Scan for the cell matching the given text and deliver its [X, Y] coordinate at center. 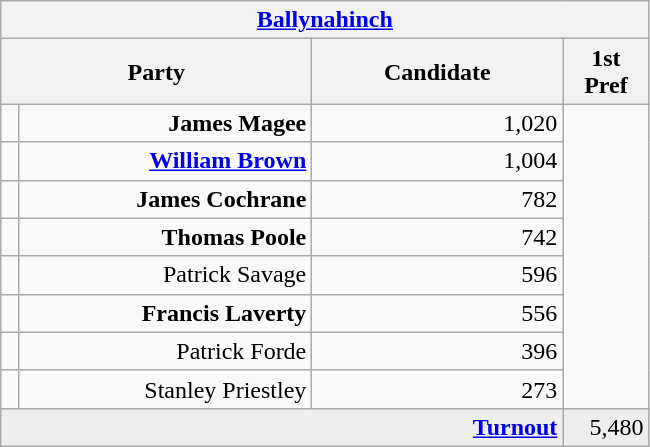
Turnout [282, 427]
556 [438, 313]
Party [156, 72]
396 [438, 351]
596 [438, 275]
Patrick Forde [166, 351]
Stanley Priestley [166, 389]
James Cochrane [166, 199]
742 [438, 237]
Thomas Poole [166, 237]
William Brown [166, 161]
1,020 [438, 123]
Francis Laverty [166, 313]
1,004 [438, 161]
Candidate [438, 72]
273 [438, 389]
1st Pref [606, 72]
Patrick Savage [166, 275]
782 [438, 199]
James Magee [166, 123]
Ballynahinch [325, 20]
5,480 [606, 427]
